Search for the cell housing the specified text and yield its (X, Y) center coordinate. 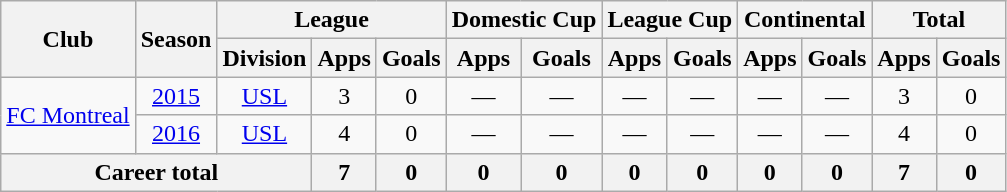
League (332, 20)
2015 (176, 96)
Domestic Cup (524, 20)
Continental (805, 20)
FC Montreal (68, 115)
League Cup (670, 20)
Division (264, 58)
Club (68, 39)
Season (176, 39)
Total (939, 20)
2016 (176, 134)
Career total (156, 172)
